From the cell containing the given text, extract its center point as (x, y) coordinate. 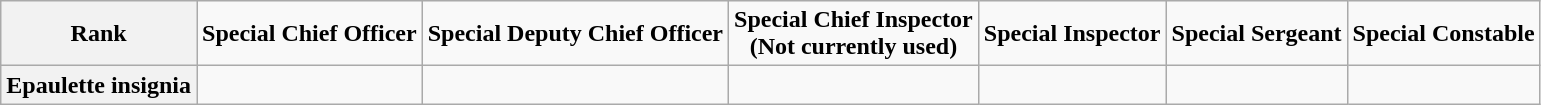
Special Deputy Chief Officer (575, 34)
Special Sergeant (1256, 34)
Epaulette insignia (99, 85)
Special Constable (1444, 34)
Special Inspector (1072, 34)
Special Chief Inspector(Not currently used) (854, 34)
Rank (99, 34)
Special Chief Officer (310, 34)
